Return the (x, y) coordinate for the center point of the cell that contains the specified text.  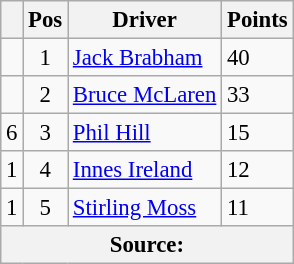
15 (258, 133)
Pos (46, 20)
4 (46, 170)
33 (258, 95)
12 (258, 170)
Phil Hill (145, 133)
Jack Brabham (145, 58)
6 (12, 133)
Bruce McLaren (145, 95)
11 (258, 208)
5 (46, 208)
2 (46, 95)
Innes Ireland (145, 170)
Driver (145, 20)
40 (258, 58)
Points (258, 20)
Stirling Moss (145, 208)
3 (46, 133)
Source: (147, 245)
